Locate the cell with the specified text and output its (X, Y) center coordinate. 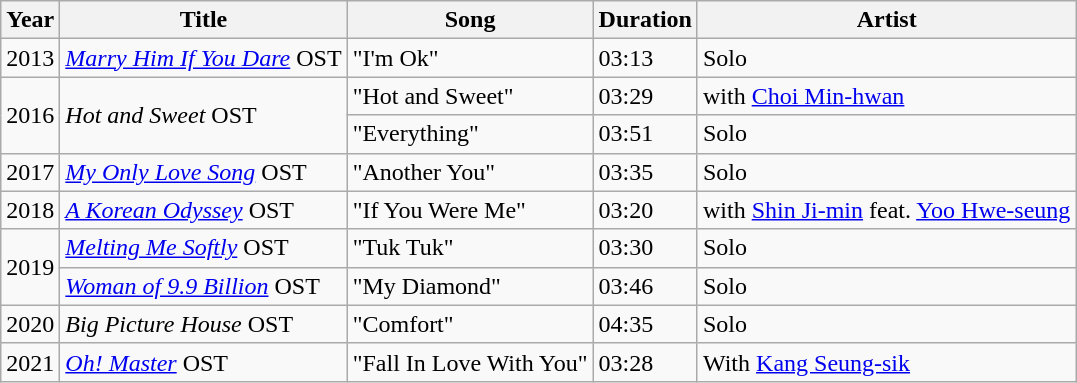
2017 (30, 172)
"Hot and Sweet" (470, 96)
With Kang Seung-sik (886, 362)
"My Diamond" (470, 286)
Artist (886, 20)
Year (30, 20)
with Choi Min-hwan (886, 96)
2020 (30, 324)
2021 (30, 362)
Marry Him If You Dare OST (204, 58)
Woman of 9.9 Billion OST (204, 286)
Title (204, 20)
2016 (30, 115)
Hot and Sweet OST (204, 115)
"Everything" (470, 134)
03:29 (645, 96)
03:28 (645, 362)
Song (470, 20)
2013 (30, 58)
03:20 (645, 210)
03:13 (645, 58)
My Only Love Song OST (204, 172)
03:35 (645, 172)
"Another You" (470, 172)
2018 (30, 210)
Melting Me Softly OST (204, 248)
2019 (30, 267)
"Comfort" (470, 324)
04:35 (645, 324)
03:51 (645, 134)
"If You Were Me" (470, 210)
"Tuk Tuk" (470, 248)
"Fall In Love With You" (470, 362)
03:46 (645, 286)
with Shin Ji-min feat. Yoo Hwe-seung (886, 210)
Oh! Master OST (204, 362)
Duration (645, 20)
03:30 (645, 248)
A Korean Odyssey OST (204, 210)
"I'm Ok" (470, 58)
Big Picture House OST (204, 324)
